Find where the given text appears and provide that cell's center as [X, Y] coordinate. 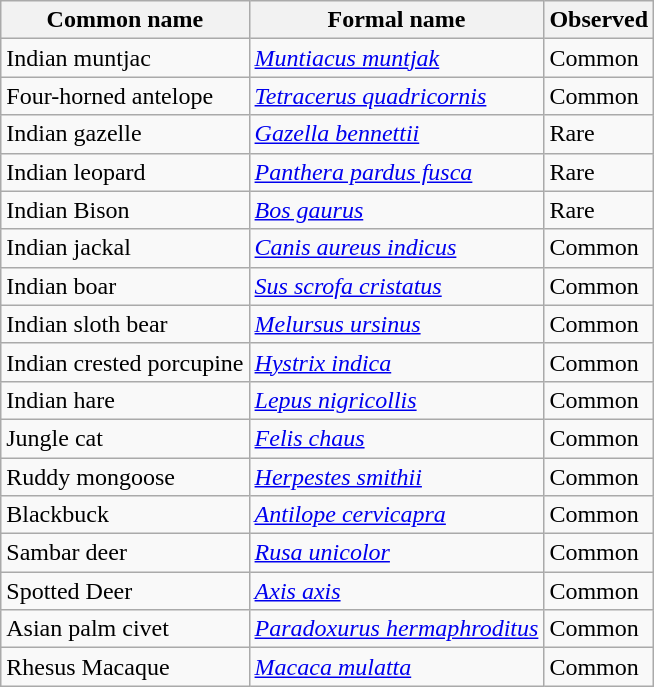
Herpestes smithii [396, 477]
Indian hare [125, 400]
Observed [599, 20]
Indian gazelle [125, 134]
Paradoxurus hermaphroditus [396, 629]
Muntiacus muntjak [396, 58]
Axis axis [396, 591]
Four-horned antelope [125, 96]
Canis aureus indicus [396, 248]
Sambar deer [125, 553]
Lepus nigricollis [396, 400]
Jungle cat [125, 438]
Rusa unicolor [396, 553]
Hystrix indica [396, 362]
Indian crested porcupine [125, 362]
Spotted Deer [125, 591]
Sus scrofa cristatus [396, 286]
Indian jackal [125, 248]
Indian boar [125, 286]
Tetracerus quadricornis [396, 96]
Macaca mulatta [396, 667]
Indian muntjac [125, 58]
Blackbuck [125, 515]
Felis chaus [396, 438]
Indian Bison [125, 210]
Melursus ursinus [396, 324]
Gazella bennettii [396, 134]
Asian palm civet [125, 629]
Common name [125, 20]
Panthera pardus fusca [396, 172]
Formal name [396, 20]
Antilope cervicapra [396, 515]
Indian leopard [125, 172]
Indian sloth bear [125, 324]
Bos gaurus [396, 210]
Ruddy mongoose [125, 477]
Rhesus Macaque [125, 667]
